For the text-containing cell, return its midpoint in [x, y] coordinate format. 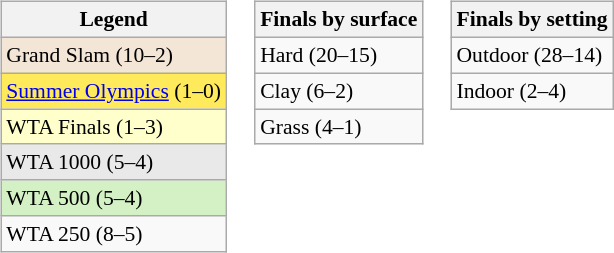
Clay (6–2) [338, 91]
WTA Finals (1–3) [114, 127]
Finals by surface [338, 20]
WTA 250 (8–5) [114, 234]
Hard (20–15) [338, 55]
Legend [114, 20]
WTA 1000 (5–4) [114, 162]
Grass (4–1) [338, 127]
Outdoor (28–14) [532, 55]
WTA 500 (5–4) [114, 198]
Indoor (2–4) [532, 91]
Summer Olympics (1–0) [114, 91]
Finals by setting [532, 20]
Grand Slam (10–2) [114, 55]
